Determine the [X, Y] coordinate at the center of the cell enclosing the given text.  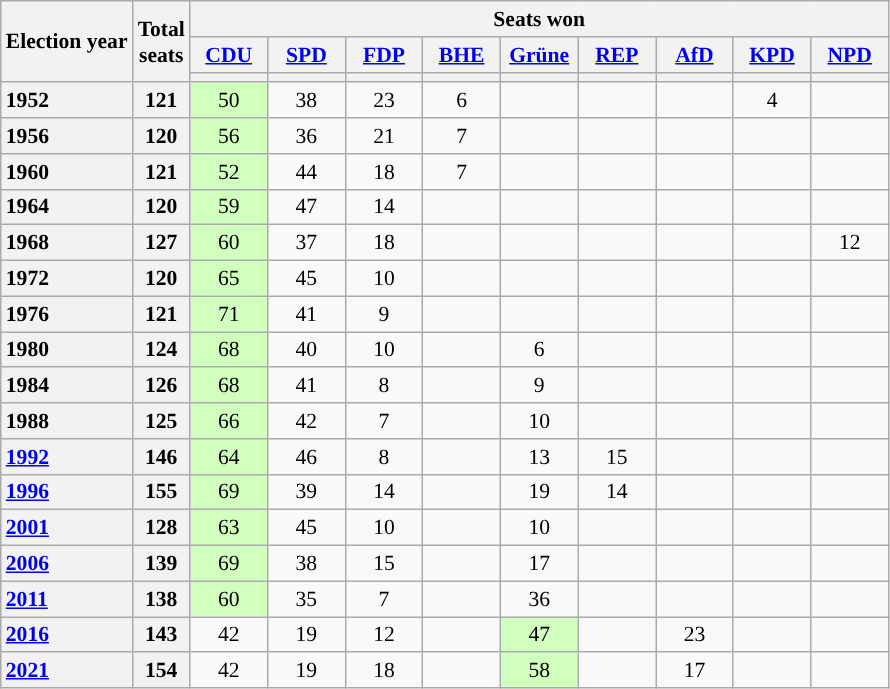
124 [162, 350]
1972 [67, 279]
155 [162, 492]
63 [229, 528]
Totalseats [162, 42]
13 [539, 457]
138 [162, 599]
59 [229, 207]
1960 [67, 172]
64 [229, 457]
1996 [67, 492]
154 [162, 671]
1952 [67, 101]
1980 [67, 350]
BHE [462, 55]
KPD [772, 55]
FDP [384, 55]
46 [307, 457]
Grüne [539, 55]
39 [307, 492]
1968 [67, 243]
2001 [67, 528]
4 [772, 101]
1976 [67, 314]
1956 [67, 136]
44 [307, 172]
127 [162, 243]
143 [162, 635]
NPD [850, 55]
1984 [67, 386]
1964 [67, 207]
37 [307, 243]
126 [162, 386]
128 [162, 528]
AfD [695, 55]
56 [229, 136]
40 [307, 350]
2006 [67, 564]
58 [539, 671]
146 [162, 457]
71 [229, 314]
1988 [67, 421]
66 [229, 421]
50 [229, 101]
REP [617, 55]
CDU [229, 55]
125 [162, 421]
2016 [67, 635]
2021 [67, 671]
Seats won [540, 19]
52 [229, 172]
35 [307, 599]
65 [229, 279]
139 [162, 564]
1992 [67, 457]
21 [384, 136]
Election year [67, 42]
SPD [307, 55]
2011 [67, 599]
